Determine the [X, Y] coordinate at the center of the cell enclosing the given text.  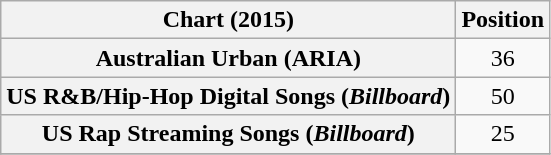
US R&B/Hip-Hop Digital Songs (Billboard) [228, 96]
Australian Urban (ARIA) [228, 58]
Position [503, 20]
25 [503, 134]
Chart (2015) [228, 20]
36 [503, 58]
US Rap Streaming Songs (Billboard) [228, 134]
50 [503, 96]
